Identify which cell holds the provided text, then report its [X, Y] central coordinate. 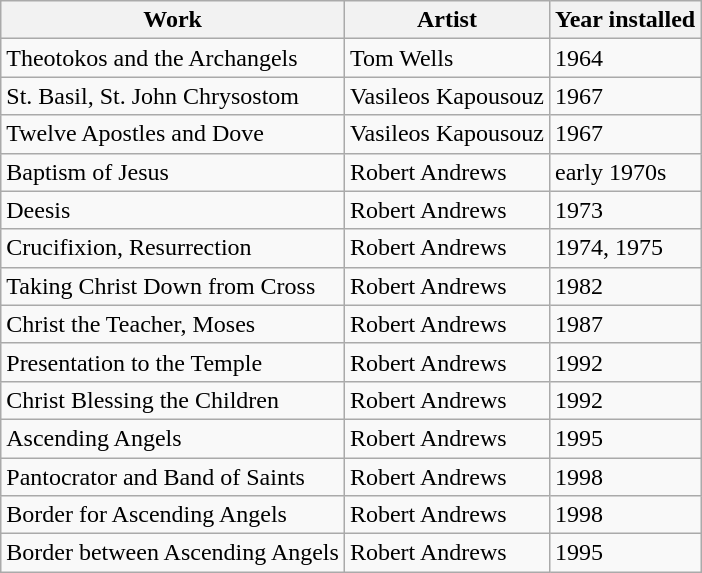
Ascending Angels [173, 438]
1982 [624, 286]
Border between Ascending Angels [173, 553]
Presentation to the Temple [173, 362]
Theotokos and the Archangels [173, 58]
1987 [624, 324]
Pantocrator and Band of Saints [173, 477]
St. Basil, St. John Chrysostom [173, 96]
Tom Wells [446, 58]
Christ Blessing the Children [173, 400]
Baptism of Jesus [173, 172]
1964 [624, 58]
Taking Christ Down from Cross [173, 286]
1973 [624, 210]
Artist [446, 20]
Deesis [173, 210]
Christ the Teacher, Moses [173, 324]
early 1970s [624, 172]
Border for Ascending Angels [173, 515]
Work [173, 20]
1974, 1975 [624, 248]
Twelve Apostles and Dove [173, 134]
Year installed [624, 20]
Crucifixion, Resurrection [173, 248]
